Provide the (X, Y) coordinate of the cell's center where the given text is located.  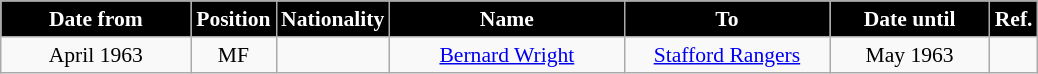
Ref. (1014, 19)
May 1963 (910, 55)
Nationality (332, 19)
Name (506, 19)
Bernard Wright (506, 55)
Date until (910, 19)
MF (234, 55)
Position (234, 19)
April 1963 (96, 55)
Stafford Rangers (726, 55)
To (726, 19)
Date from (96, 19)
